Provide the [x, y] coordinate of the cell's center where the given text is located.  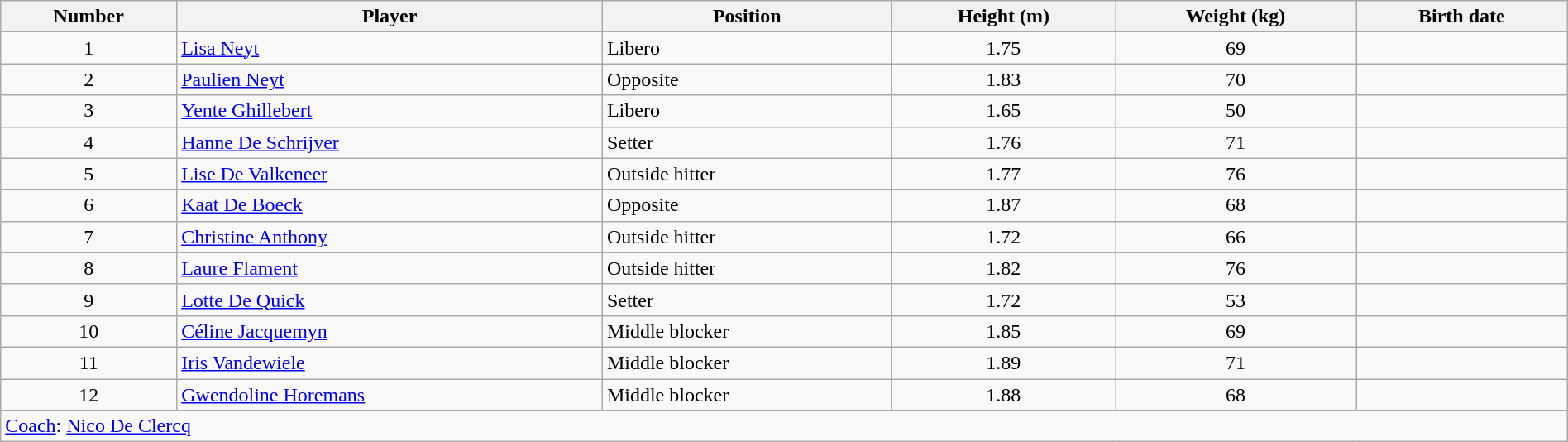
Lise De Valkeneer [390, 174]
1.89 [1003, 363]
Height (m) [1003, 17]
Gwendoline Horemans [390, 395]
8 [89, 268]
Birth date [1462, 17]
12 [89, 395]
53 [1236, 300]
3 [89, 111]
1.76 [1003, 142]
Christine Anthony [390, 237]
11 [89, 363]
Lotte De Quick [390, 300]
Player [390, 17]
1.77 [1003, 174]
1.75 [1003, 48]
1.83 [1003, 79]
5 [89, 174]
1 [89, 48]
Laure Flament [390, 268]
Yente Ghillebert [390, 111]
2 [89, 79]
1.65 [1003, 111]
Kaat De Boeck [390, 205]
6 [89, 205]
Lisa Neyt [390, 48]
4 [89, 142]
Number [89, 17]
Paulien Neyt [390, 79]
70 [1236, 79]
66 [1236, 237]
Hanne De Schrijver [390, 142]
1.82 [1003, 268]
Weight (kg) [1236, 17]
Position [747, 17]
10 [89, 331]
1.88 [1003, 395]
1.87 [1003, 205]
Céline Jacquemyn [390, 331]
Iris Vandewiele [390, 363]
9 [89, 300]
50 [1236, 111]
1.85 [1003, 331]
Coach: Nico De Clercq [784, 426]
7 [89, 237]
